Determine the (x, y) coordinate at the center of the cell enclosing the given text.  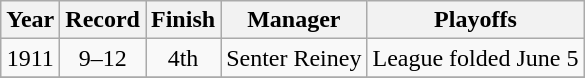
Year (30, 20)
9–12 (103, 58)
League folded June 5 (476, 58)
1911 (30, 58)
Senter Reiney (294, 58)
Finish (184, 20)
Manager (294, 20)
4th (184, 58)
Record (103, 20)
Playoffs (476, 20)
